From the cell containing the given text, extract its center point as (X, Y) coordinate. 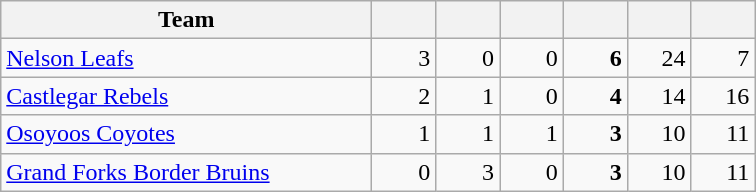
Osoyoos Coyotes (186, 134)
Team (186, 20)
4 (595, 96)
16 (723, 96)
Grand Forks Border Bruins (186, 172)
7 (723, 58)
Castlegar Rebels (186, 96)
24 (659, 58)
2 (404, 96)
14 (659, 96)
6 (595, 58)
Nelson Leafs (186, 58)
